Capture the cell that displays the provided text and extract its [X, Y] central coordinate. 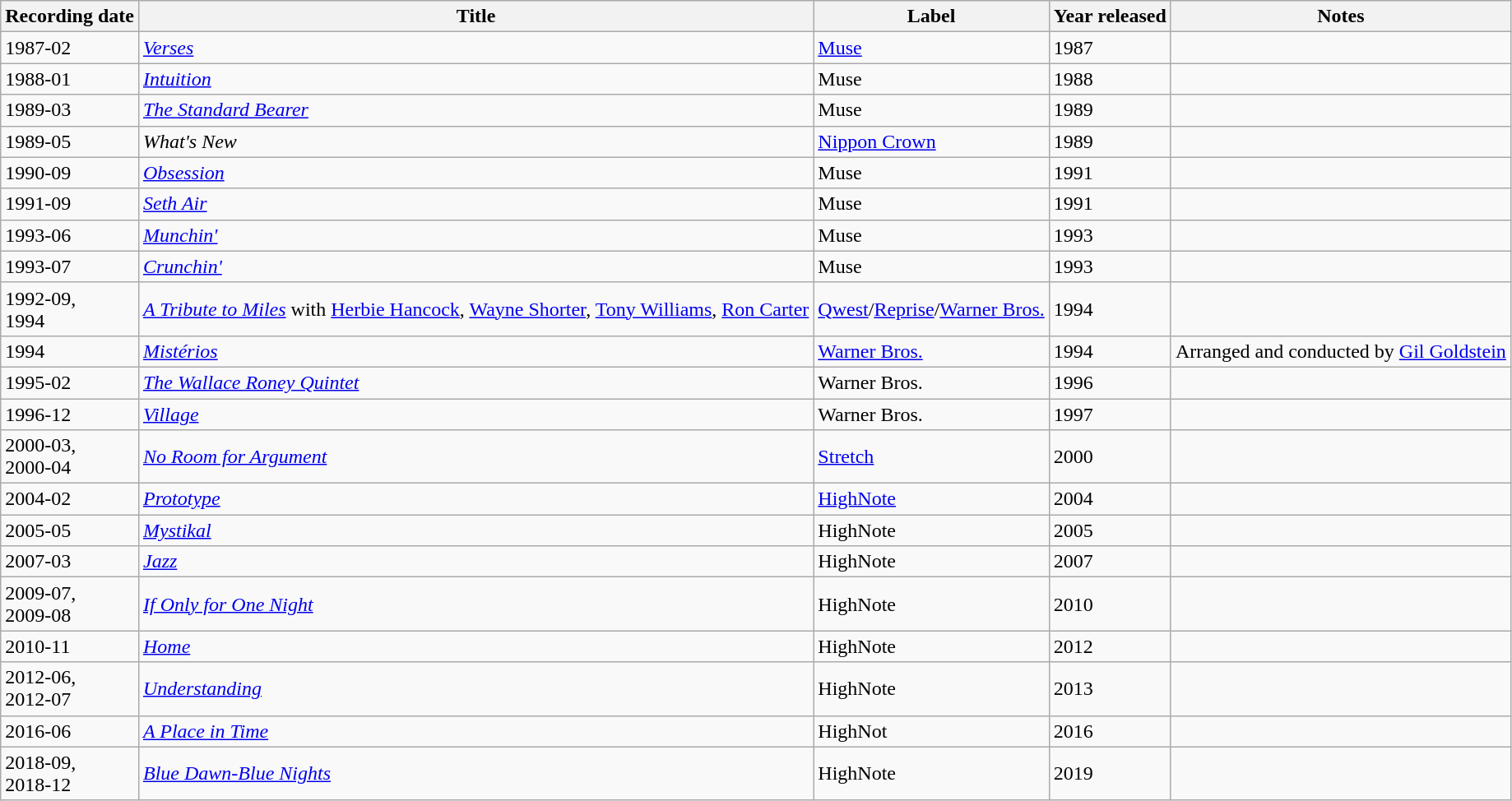
2012-06, 2012-07 [70, 689]
Understanding [475, 689]
2005-05 [70, 530]
2016-06 [70, 731]
A Tribute to Miles with Herbie Hancock, Wayne Shorter, Tony Williams, Ron Carter [475, 309]
1997 [1110, 414]
Mistérios [475, 351]
2012 [1110, 646]
1988 [1110, 79]
1996-12 [70, 414]
1990-09 [70, 173]
2005 [1110, 530]
2019 [1110, 773]
Mystikal [475, 530]
1988-01 [70, 79]
Recording date [70, 16]
HighNot [931, 731]
2010-11 [70, 646]
1989-03 [70, 110]
2016 [1110, 731]
Jazz [475, 562]
Year released [1110, 16]
1993-07 [70, 266]
If Only for One Night [475, 604]
Crunchin' [475, 266]
Home [475, 646]
2004-02 [70, 499]
Nippon Crown [931, 141]
2000-03, 2000-04 [70, 457]
2007 [1110, 562]
Village [475, 414]
1993-06 [70, 235]
1995-02 [70, 382]
2009-07, 2009-08 [70, 604]
Verses [475, 48]
Prototype [475, 499]
Munchin' [475, 235]
1989-05 [70, 141]
Blue Dawn-Blue Nights [475, 773]
Arranged and conducted by Gil Goldstein [1341, 351]
Label [931, 16]
2004 [1110, 499]
2013 [1110, 689]
Intuition [475, 79]
2018-09, 2018-12 [70, 773]
1987-02 [70, 48]
2000 [1110, 457]
2010 [1110, 604]
Stretch [931, 457]
What's New [475, 141]
1991-09 [70, 204]
1996 [1110, 382]
1987 [1110, 48]
Obsession [475, 173]
No Room for Argument [475, 457]
The Standard Bearer [475, 110]
Qwest/Reprise/Warner Bros. [931, 309]
Notes [1341, 16]
A Place in Time [475, 731]
The Wallace Roney Quintet [475, 382]
Seth Air [475, 204]
2007-03 [70, 562]
1992-09, 1994 [70, 309]
Title [475, 16]
